Identify which cell holds the provided text, then report its (x, y) central coordinate. 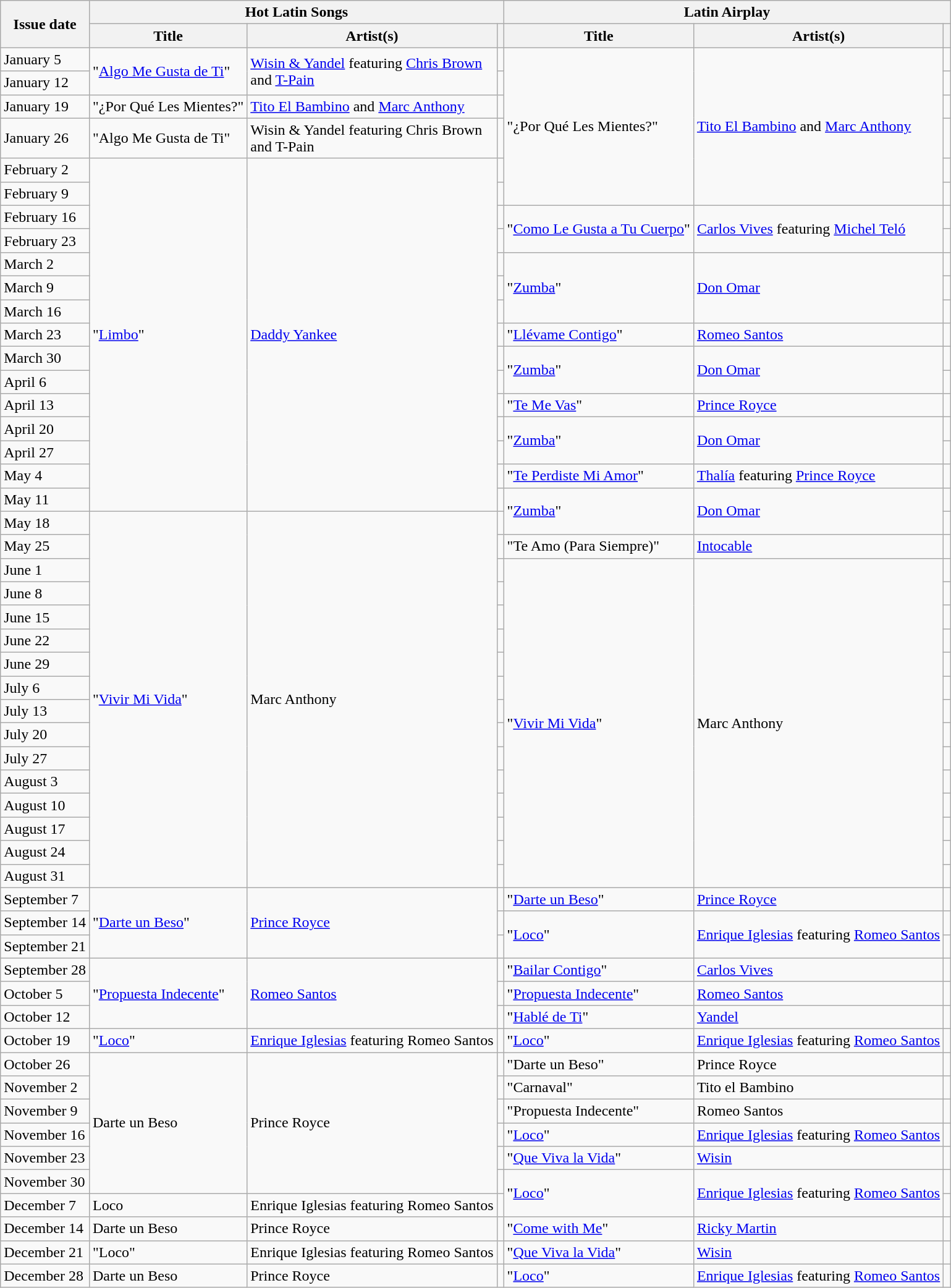
January 12 (45, 83)
June 1 (45, 570)
Thalía featuring Prince Royce (818, 476)
Ricky Martin (818, 1229)
December 7 (45, 1205)
January 19 (45, 106)
Daddy Yankee (372, 335)
August 24 (45, 852)
March 16 (45, 311)
December 28 (45, 1276)
February 2 (45, 170)
March 23 (45, 335)
July 27 (45, 758)
May 4 (45, 476)
Intocable (818, 546)
Carlos Vives (818, 970)
April 6 (45, 382)
October 5 (45, 993)
Hot Latin Songs (297, 12)
October 12 (45, 1017)
January 5 (45, 59)
July 20 (45, 735)
May 11 (45, 499)
February 16 (45, 217)
July 13 (45, 711)
June 29 (45, 664)
August 10 (45, 805)
Carlos Vives featuring Michel Teló (818, 229)
December 14 (45, 1229)
Loco (168, 1205)
August 31 (45, 876)
November 16 (45, 1135)
March 2 (45, 264)
"Come with Me" (598, 1229)
"Carnaval" (598, 1088)
June 8 (45, 593)
"Limbo" (168, 335)
May 18 (45, 523)
August 17 (45, 829)
September 7 (45, 899)
March 9 (45, 287)
"Te Perdiste Mi Amor" (598, 476)
Issue date (45, 24)
"Hablé de Ti" (598, 1017)
"Te Me Vas" (598, 405)
"Te Amo (Para Siempre)" (598, 546)
June 15 (45, 617)
September 14 (45, 923)
Latin Airplay (727, 12)
"Como Le Gusta a Tu Cuerpo" (598, 229)
September 21 (45, 946)
Yandel (818, 1017)
November 2 (45, 1088)
November 23 (45, 1158)
February 9 (45, 193)
June 22 (45, 640)
February 23 (45, 240)
January 26 (45, 138)
August 3 (45, 782)
"Llévame Contigo" (598, 335)
Tito el Bambino (818, 1088)
April 27 (45, 452)
April 20 (45, 429)
May 25 (45, 546)
July 6 (45, 688)
October 26 (45, 1064)
November 30 (45, 1182)
March 30 (45, 358)
September 28 (45, 970)
April 13 (45, 405)
October 19 (45, 1040)
November 9 (45, 1111)
"Bailar Contigo" (598, 970)
December 21 (45, 1252)
